Output the [X, Y] coordinate of the center of the cell containing the given text.  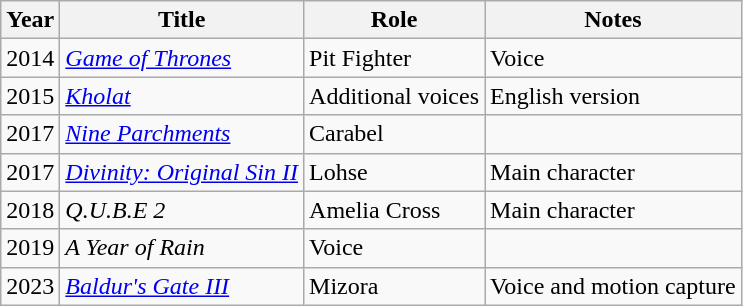
Voice and motion capture [614, 286]
English version [614, 96]
Carabel [394, 134]
Divinity: Original Sin II [182, 172]
Baldur's Gate III [182, 286]
Amelia Cross [394, 210]
2018 [30, 210]
Notes [614, 20]
2019 [30, 248]
Kholat [182, 96]
Role [394, 20]
Lohse [394, 172]
A Year of Rain [182, 248]
Game of Thrones [182, 58]
2023 [30, 286]
2015 [30, 96]
Additional voices [394, 96]
Q.U.B.E 2 [182, 210]
Mizora [394, 286]
2014 [30, 58]
Pit Fighter [394, 58]
Title [182, 20]
Nine Parchments [182, 134]
Year [30, 20]
